For the text-containing cell, return its midpoint in (X, Y) coordinate format. 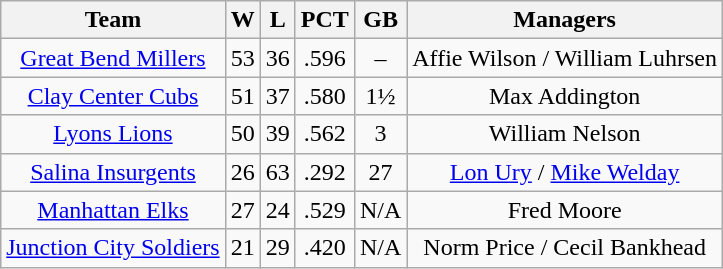
– (380, 58)
.562 (324, 134)
Lon Ury / Mike Welday (565, 172)
W (242, 20)
53 (242, 58)
Clay Center Cubs (113, 96)
26 (242, 172)
.420 (324, 248)
Max Addington (565, 96)
.580 (324, 96)
Lyons Lions (113, 134)
Affie Wilson / William Luhrsen (565, 58)
William Nelson (565, 134)
50 (242, 134)
Great Bend Millers (113, 58)
.529 (324, 210)
GB (380, 20)
Salina Insurgents (113, 172)
24 (278, 210)
36 (278, 58)
Managers (565, 20)
Norm Price / Cecil Bankhead (565, 248)
PCT (324, 20)
1½ (380, 96)
.596 (324, 58)
Manhattan Elks (113, 210)
63 (278, 172)
Junction City Soldiers (113, 248)
.292 (324, 172)
37 (278, 96)
3 (380, 134)
21 (242, 248)
39 (278, 134)
Team (113, 20)
51 (242, 96)
Fred Moore (565, 210)
29 (278, 248)
L (278, 20)
